From the cell containing the given text, extract its center point as (x, y) coordinate. 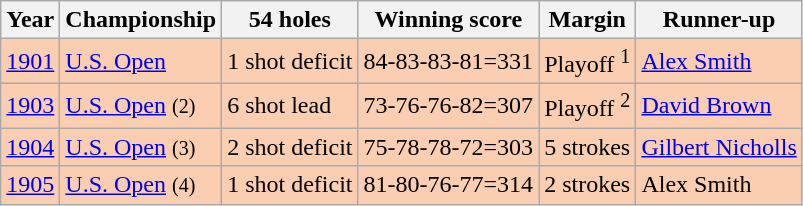
75-78-78-72=303 (448, 147)
54 holes (290, 20)
Gilbert Nicholls (719, 147)
6 shot lead (290, 106)
U.S. Open (4) (141, 185)
U.S. Open (3) (141, 147)
David Brown (719, 106)
1905 (30, 185)
1901 (30, 62)
Runner-up (719, 20)
2 strokes (588, 185)
73-76-76-82=307 (448, 106)
1904 (30, 147)
Margin (588, 20)
5 strokes (588, 147)
Playoff 2 (588, 106)
1903 (30, 106)
Championship (141, 20)
81-80-76-77=314 (448, 185)
Playoff 1 (588, 62)
U.S. Open (2) (141, 106)
84-83-83-81=331 (448, 62)
2 shot deficit (290, 147)
U.S. Open (141, 62)
Year (30, 20)
Winning score (448, 20)
